Return [x, y] of the center of cell containing provided text 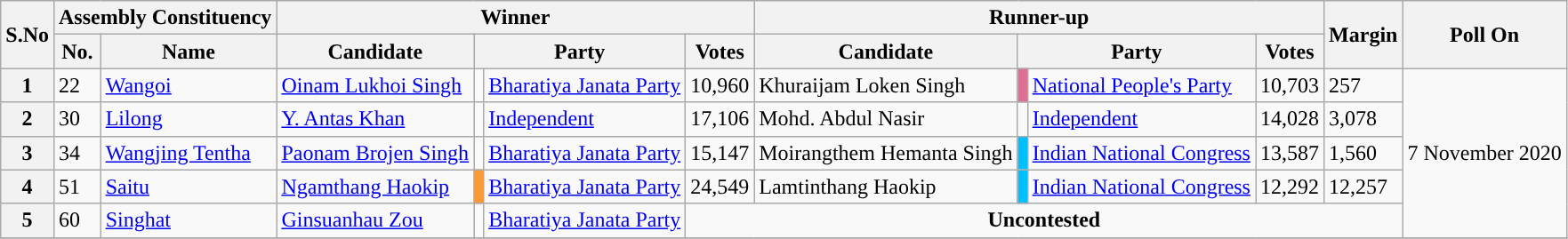
No. [76, 52]
Khuraijam Loken Singh [886, 85]
Poll On [1484, 35]
Ngamthang Haokip [375, 187]
Uncontested [1044, 220]
Assembly Constituency [165, 18]
Singhat [189, 220]
10,703 [1290, 85]
Wangoi [189, 85]
Paonam Brojen Singh [375, 153]
Saitu [189, 187]
2 [28, 119]
51 [76, 187]
Winner [516, 18]
30 [76, 119]
Lamtinthang Haokip [886, 187]
257 [1363, 85]
S.No [28, 35]
Y. Antas Khan [375, 119]
1,560 [1363, 153]
National People's Party [1141, 85]
4 [28, 187]
Name [189, 52]
Mohd. Abdul Nasir [886, 119]
12,292 [1290, 187]
17,106 [720, 119]
14,028 [1290, 119]
10,960 [720, 85]
22 [76, 85]
1 [28, 85]
Margin [1363, 35]
Moirangthem Hemanta Singh [886, 153]
13,587 [1290, 153]
5 [28, 220]
3,078 [1363, 119]
Ginsuanhau Zou [375, 220]
Runner-up [1039, 18]
7 November 2020 [1484, 153]
12,257 [1363, 187]
Wangjing Tentha [189, 153]
Lilong [189, 119]
15,147 [720, 153]
3 [28, 153]
24,549 [720, 187]
60 [76, 220]
Oinam Lukhoi Singh [375, 85]
34 [76, 153]
